For the text-containing cell, return its midpoint in (x, y) coordinate format. 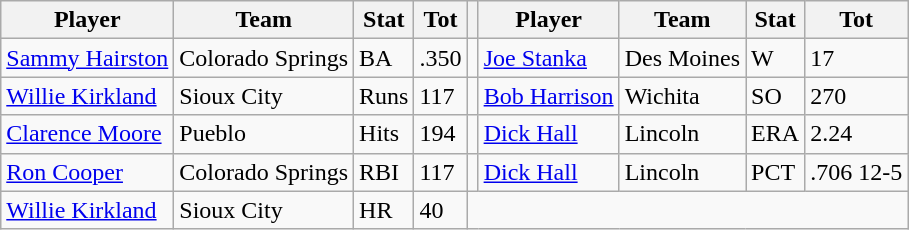
Joe Stanka (548, 58)
PCT (776, 172)
.350 (440, 58)
Sammy Hairston (88, 58)
Clarence Moore (88, 134)
SO (776, 96)
Pueblo (264, 134)
RBI (384, 172)
194 (440, 134)
270 (856, 96)
Ron Cooper (88, 172)
BA (384, 58)
40 (440, 210)
17 (856, 58)
ERA (776, 134)
W (776, 58)
Des Moines (682, 58)
Runs (384, 96)
2.24 (856, 134)
.706 12-5 (856, 172)
Wichita (682, 96)
HR (384, 210)
Bob Harrison (548, 96)
Hits (384, 134)
